Detect which cell encompasses the target text, then output its (x, y) center coordinate. 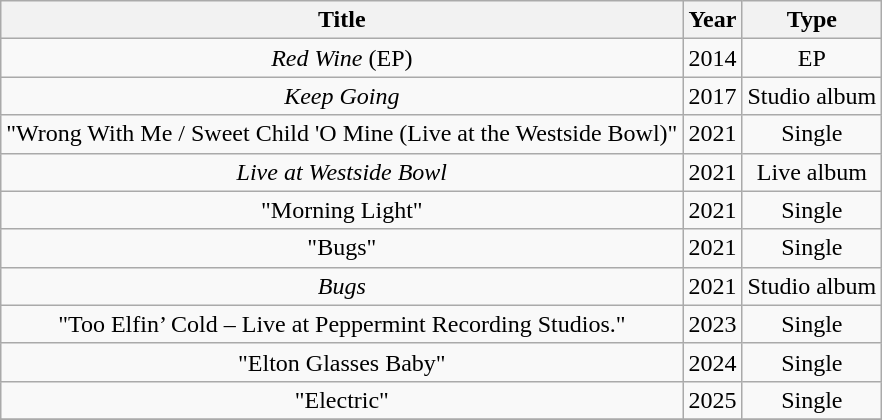
EP (812, 58)
2025 (712, 400)
2017 (712, 96)
"Elton Glasses Baby" (342, 362)
"Electric" (342, 400)
"Morning Light" (342, 210)
Keep Going (342, 96)
Live at Westside Bowl (342, 172)
Type (812, 20)
2023 (712, 324)
"Too Elfin’ Cold – Live at Peppermint Recording Studios." (342, 324)
Red Wine (EP) (342, 58)
2014 (712, 58)
"Bugs" (342, 248)
Bugs (342, 286)
Title (342, 20)
2024 (712, 362)
Live album (812, 172)
"Wrong With Me / Sweet Child 'O Mine (Live at the Westside Bowl)" (342, 134)
Year (712, 20)
